Capture the cell that displays the provided text and extract its (X, Y) central coordinate. 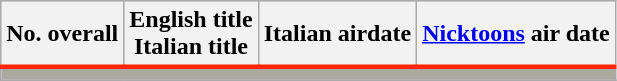
Italian airdate (337, 34)
No. overall (62, 34)
Nicktoons air date (516, 34)
English titleItalian title (191, 34)
